Detect which cell encompasses the target text, then output its (x, y) center coordinate. 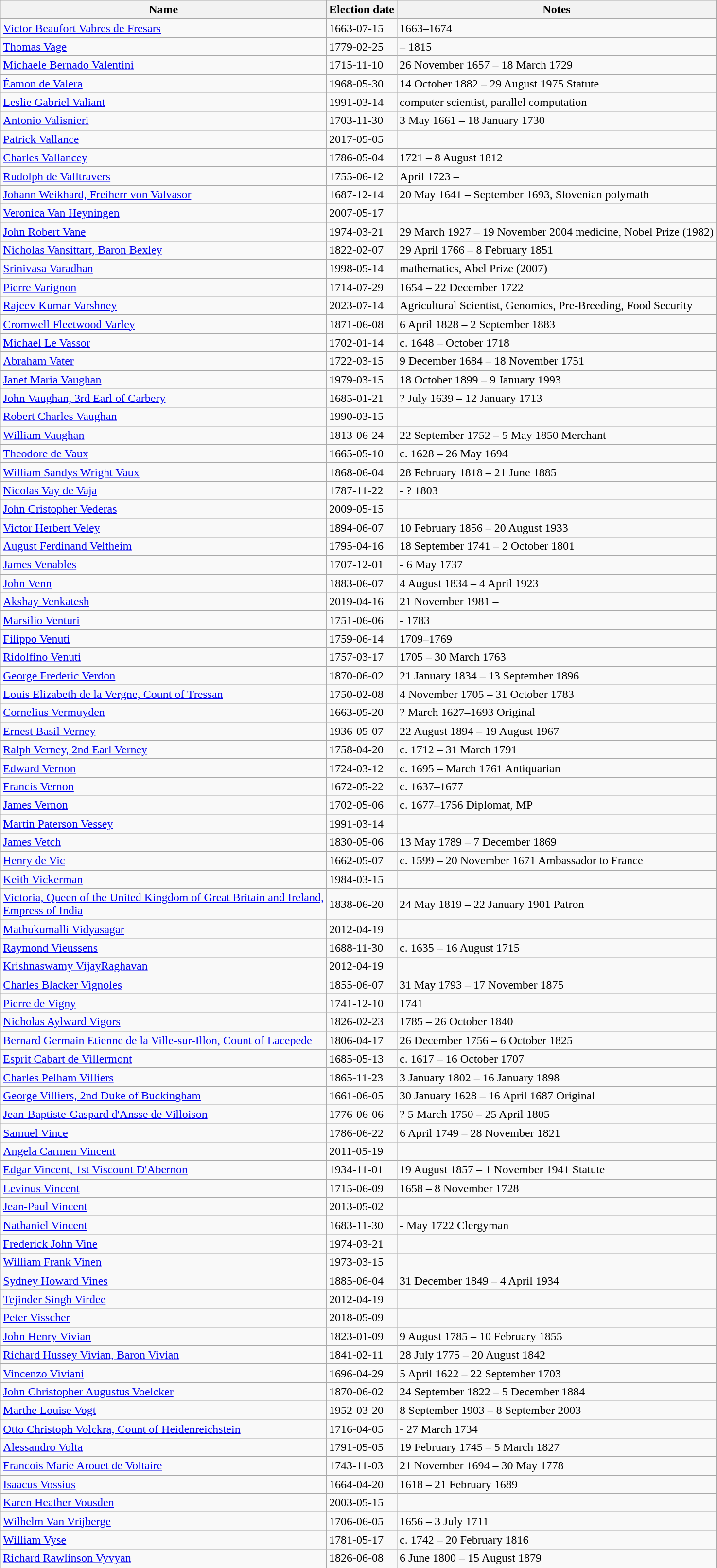
1663-05-20 (362, 713)
1806-04-17 (362, 1040)
1665-05-10 (362, 453)
Theodore de Vaux (163, 453)
Edgar Vincent, 1st Viscount D'Abernon (163, 1170)
c. 1648 – October 1718 (557, 343)
1868-06-04 (362, 472)
Notes (557, 10)
1894-06-07 (362, 527)
Ralph Verney, 2nd Earl Verney (163, 749)
? March 1627–1693 Original (557, 713)
1662-05-07 (362, 861)
Nicholas Aylward Vigors (163, 1022)
1654 – 22 December 1722 (557, 287)
2003-05-15 (362, 1503)
1823-01-09 (362, 1336)
1722-03-15 (362, 361)
Marthe Louise Vogt (163, 1410)
Veronica Van Heyningen (163, 213)
1705 – 30 March 1763 (557, 657)
31 December 1849 – 4 April 1934 (557, 1281)
Henry de Vic (163, 861)
9 December 1684 – 18 November 1751 (557, 361)
1979-03-15 (362, 380)
2009-05-15 (362, 509)
1826-02-23 (362, 1022)
6 April 1749 – 28 November 1821 (557, 1133)
James Vernon (163, 805)
2013-05-02 (362, 1207)
1716-04-05 (362, 1429)
1973-03-15 (362, 1262)
1702-05-06 (362, 805)
Nicholas Vansittart, Baron Bexley (163, 250)
2023-07-14 (362, 306)
1721 – 8 August 1812 (557, 157)
1822-02-07 (362, 250)
c. 1677–1756 Diplomat, MP (557, 805)
1791-05-05 (362, 1447)
Krishnaswamy VijayRaghavan (163, 966)
1787-11-22 (362, 490)
Johann Weikhard, Freiherr von Valvasor (163, 194)
Ernest Basil Verney (163, 731)
24 May 1819 – 22 January 1901 Patron (557, 904)
26 November 1657 – 18 March 1729 (557, 65)
computer scientist, parallel computation (557, 102)
1841-02-11 (362, 1355)
c. 1617 – 16 October 1707 (557, 1059)
1830-05-06 (362, 842)
Marsilio Venturi (163, 620)
1786-06-22 (362, 1133)
1715-11-10 (362, 65)
George Villiers, 2nd Duke of Buckingham (163, 1096)
1934-11-01 (362, 1170)
Charles Blacker Vignoles (163, 985)
Victoria, Queen of the United Kingdom of Great Britain and Ireland, Empress of India (163, 904)
Martin Paterson Vessey (163, 824)
1663–1674 (557, 28)
1755-06-12 (362, 176)
c. 1599 – 20 November 1671 Ambassador to France (557, 861)
- 1783 (557, 620)
Samuel Vince (163, 1133)
1685-01-21 (362, 398)
1661-06-05 (362, 1096)
Filippo Venuti (163, 639)
1813-06-24 (362, 435)
31 May 1793 – 17 November 1875 (557, 985)
Nicolas Vay de Vaja (163, 490)
Edward Vernon (163, 768)
6 April 1828 – 2 September 1883 (557, 324)
mathematics, Abel Prize (2007) (557, 269)
- May 1722 Clergyman (557, 1225)
Thomas Vage (163, 47)
8 September 1903 – 8 September 2003 (557, 1410)
21 November 1694 – 30 May 1778 (557, 1466)
Frederick John Vine (163, 1244)
20 May 1641 – September 1693, Slovenian polymath (557, 194)
29 March 1927 – 19 November 2004 medicine, Nobel Prize (1982) (557, 232)
Wilhelm Van Vrijberge (163, 1521)
Agricultural Scientist, Genomics, Pre-Breeding, Food Security (557, 306)
Peter Visscher (163, 1318)
John Cristopher Vederas (163, 509)
1707-12-01 (362, 565)
1871-06-08 (362, 324)
– 1815 (557, 47)
1618 – 21 February 1689 (557, 1484)
6 June 1800 – 15 August 1879 (557, 1558)
August Ferdinand Veltheim (163, 546)
1984-03-15 (362, 879)
1743-11-03 (362, 1466)
10 February 1856 – 20 August 1933 (557, 527)
John Venn (163, 583)
John Vaughan, 3rd Earl of Carbery (163, 398)
1685-05-13 (362, 1059)
1663-07-15 (362, 28)
John Robert Vane (163, 232)
1706-06-05 (362, 1521)
Akshay Venkatesh (163, 602)
2018-05-09 (362, 1318)
April 1723 – (557, 176)
Rajeev Kumar Varshney (163, 306)
Michael Le Vassor (163, 343)
21 November 1981 – (557, 602)
3 May 1661 – 18 January 1730 (557, 121)
Jean-Baptiste-Gaspard d'Ansse de Villoison (163, 1114)
Karen Heather Vousden (163, 1503)
Francois Marie Arouet de Voltaire (163, 1466)
Tejinder Singh Virdee (163, 1299)
1703-11-30 (362, 121)
Richard Rawlinson Vyvyan (163, 1558)
Robert Charles Vaughan (163, 417)
? 5 March 1750 – 25 April 1805 (557, 1114)
Abraham Vater (163, 361)
1709–1769 (557, 639)
22 August 1894 – 19 August 1967 (557, 731)
1741 (557, 1003)
1702-01-14 (362, 343)
30 January 1628 – 16 April 1687 Original (557, 1096)
- 27 March 1734 (557, 1429)
5 April 1622 – 22 September 1703 (557, 1373)
Srinivasa Varadhan (163, 269)
Leslie Gabriel Valiant (163, 102)
1786-05-04 (362, 157)
- ? 1803 (557, 490)
9 August 1785 – 10 February 1855 (557, 1336)
James Vetch (163, 842)
Michaele Bernado Valentini (163, 65)
Raymond Vieussens (163, 948)
Election date (362, 10)
c. 1712 – 31 March 1791 (557, 749)
Isaacus Vossius (163, 1484)
Richard Hussey Vivian, Baron Vivian (163, 1355)
1779-02-25 (362, 47)
John Christopher Augustus Voelcker (163, 1392)
John Henry Vivian (163, 1336)
21 January 1834 – 13 September 1896 (557, 676)
Patrick Vallance (163, 139)
c. 1742 – 20 February 1816 (557, 1540)
Charles Vallancey (163, 157)
Nathaniel Vincent (163, 1225)
William Frank Vinen (163, 1262)
William Vyse (163, 1540)
Esprit Cabart de Villermont (163, 1059)
1687-12-14 (362, 194)
George Frederic Verdon (163, 676)
1714-07-29 (362, 287)
c. 1637–1677 (557, 786)
24 September 1822 – 5 December 1884 (557, 1392)
Francis Vernon (163, 786)
13 May 1789 – 7 December 1869 (557, 842)
2019-04-16 (362, 602)
1968-05-30 (362, 84)
2007-05-17 (362, 213)
Pierre Varignon (163, 287)
Cornelius Vermuyden (163, 713)
1656 – 3 July 1711 (557, 1521)
1826-06-08 (362, 1558)
1785 – 26 October 1840 (557, 1022)
Bernard Germain Etienne de la Ville-sur-Illon, Count of Lacepede (163, 1040)
- 6 May 1737 (557, 565)
Vincenzo Viviani (163, 1373)
29 April 1766 – 8 February 1851 (557, 250)
c. 1628 – 26 May 1694 (557, 453)
1759-06-14 (362, 639)
Charles Pelham Villiers (163, 1077)
22 September 1752 – 5 May 1850 Merchant (557, 435)
14 October 1882 – 29 August 1975 Statute (557, 84)
1936-05-07 (362, 731)
Levinus Vincent (163, 1188)
1696-04-29 (362, 1373)
Jean-Paul Vincent (163, 1207)
Ridolfino Venuti (163, 657)
1664-04-20 (362, 1484)
Antonio Valisnieri (163, 121)
Pierre de Vigny (163, 1003)
Angela Carmen Vincent (163, 1151)
Otto Christoph Volckra, Count of Heidenreichstein (163, 1429)
18 October 1899 – 9 January 1993 (557, 380)
1952-03-20 (362, 1410)
Louis Elizabeth de la Vergne, Count of Tressan (163, 694)
1883-06-07 (362, 583)
Victor Beaufort Vabres de Fresars (163, 28)
Éamon de Valera (163, 84)
Victor Herbert Veley (163, 527)
3 January 1802 – 16 January 1898 (557, 1077)
1715-06-09 (362, 1188)
4 November 1705 – 31 October 1783 (557, 694)
2011-05-19 (362, 1151)
c. 1635 – 16 August 1715 (557, 948)
? July 1639 – 12 January 1713 (557, 398)
1998-05-14 (362, 269)
1683-11-30 (362, 1225)
19 February 1745 – 5 March 1827 (557, 1447)
28 February 1818 – 21 June 1885 (557, 472)
c. 1695 – March 1761 Antiquarian (557, 768)
Janet Maria Vaughan (163, 380)
2017-05-05 (362, 139)
James Venables (163, 565)
Sydney Howard Vines (163, 1281)
28 July 1775 – 20 August 1842 (557, 1355)
26 December 1756 – 6 October 1825 (557, 1040)
1688-11-30 (362, 948)
Keith Vickerman (163, 879)
1855-06-07 (362, 985)
1724-03-12 (362, 768)
1751-06-06 (362, 620)
William Sandys Wright Vaux (163, 472)
1838-06-20 (362, 904)
1885-06-04 (362, 1281)
1795-04-16 (362, 546)
1672-05-22 (362, 786)
Name (163, 10)
19 August 1857 – 1 November 1941 Statute (557, 1170)
4 August 1834 – 4 April 1923 (557, 583)
1757-03-17 (362, 657)
William Vaughan (163, 435)
1990-03-15 (362, 417)
1758-04-20 (362, 749)
Cromwell Fleetwood Varley (163, 324)
Mathukumalli Vidyasagar (163, 929)
1750-02-08 (362, 694)
Rudolph de Valltravers (163, 176)
1776-06-06 (362, 1114)
1781-05-17 (362, 1540)
Alessandro Volta (163, 1447)
18 September 1741 – 2 October 1801 (557, 546)
1658 – 8 November 1728 (557, 1188)
1865-11-23 (362, 1077)
1741-12-10 (362, 1003)
